Pinpoint the cell where the given text exists, returning its [x, y] midpoint coordinate. 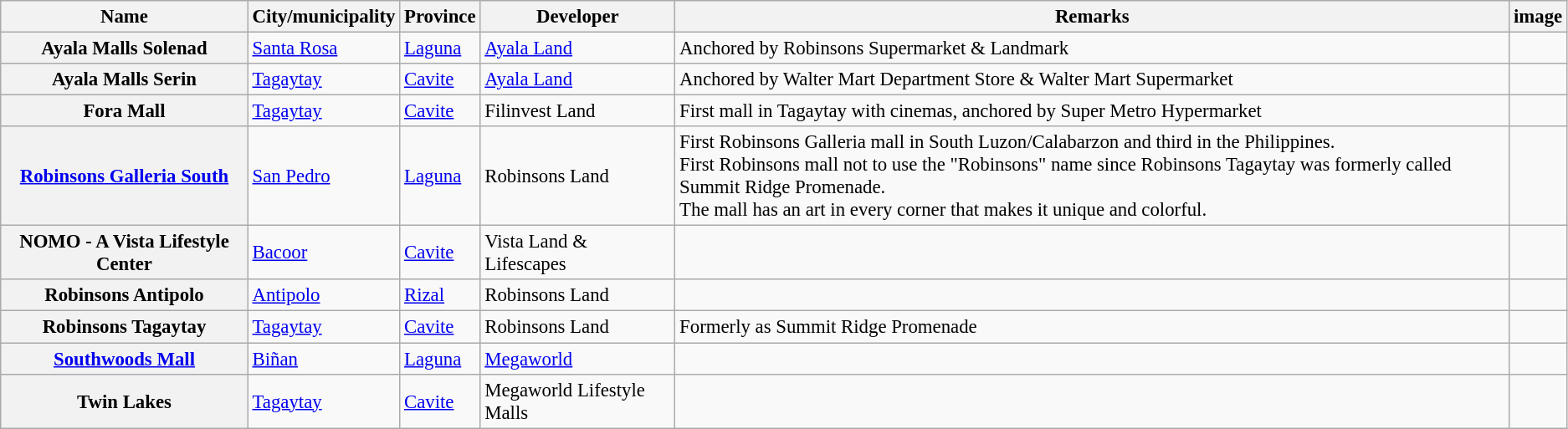
Anchored by Robinsons Supermarket & Landmark [1093, 49]
Twin Lakes [124, 401]
Antipolo [323, 295]
Megaworld [577, 359]
NOMO - A Vista Lifestyle Center [124, 253]
Bacoor [323, 253]
First mall in Tagaytay with cinemas, anchored by Super Metro Hypermarket [1093, 111]
Developer [577, 17]
Southwoods Mall [124, 359]
Vista Land & Lifescapes [577, 253]
Biñan [323, 359]
Santa Rosa [323, 49]
Ayala Malls Serin [124, 79]
Remarks [1093, 17]
Formerly as Summit Ridge Promenade [1093, 327]
Ayala Malls Solenad [124, 49]
Filinvest Land [577, 111]
image [1538, 17]
Robinsons Tagaytay [124, 327]
City/municipality [323, 17]
Anchored by Walter Mart Department Store & Walter Mart Supermarket [1093, 79]
Rizal [440, 295]
San Pedro [323, 176]
Megaworld Lifestyle Malls [577, 401]
Fora Mall [124, 111]
Name [124, 17]
Robinsons Antipolo [124, 295]
Robinsons Galleria South [124, 176]
Province [440, 17]
